Extract the (x, y) coordinate from the center of the cell holding the provided text.  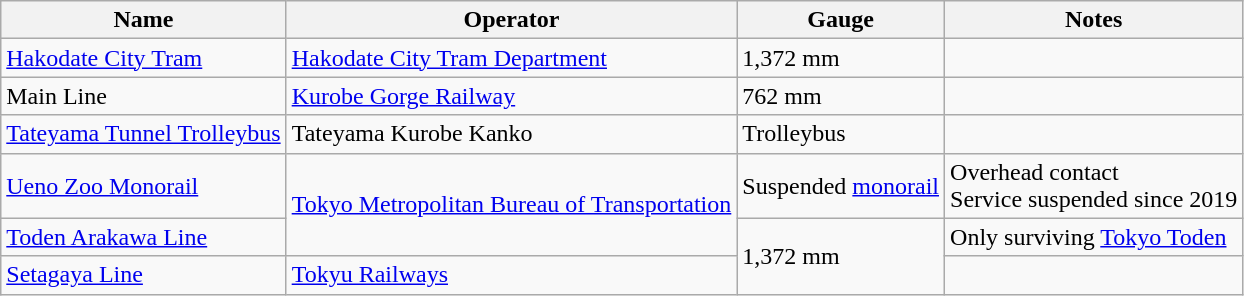
Tokyu Railways (512, 275)
Setagaya Line (144, 275)
Hakodate City Tram Department (512, 58)
Only surviving Tokyo Toden (1094, 237)
Ueno Zoo Monorail (144, 186)
Kurobe Gorge Railway (512, 96)
Name (144, 20)
Tateyama Tunnel Trolleybus (144, 134)
Main Line (144, 96)
Gauge (841, 20)
Operator (512, 20)
762 mm (841, 96)
Toden Arakawa Line (144, 237)
Hakodate City Tram (144, 58)
Trolleybus (841, 134)
Tokyo Metropolitan Bureau of Transportation (512, 204)
Overhead contactService suspended since 2019 (1094, 186)
Notes (1094, 20)
Suspended monorail (841, 186)
Tateyama Kurobe Kanko (512, 134)
